Extract the [X, Y] coordinate from the center of the cell holding the provided text.  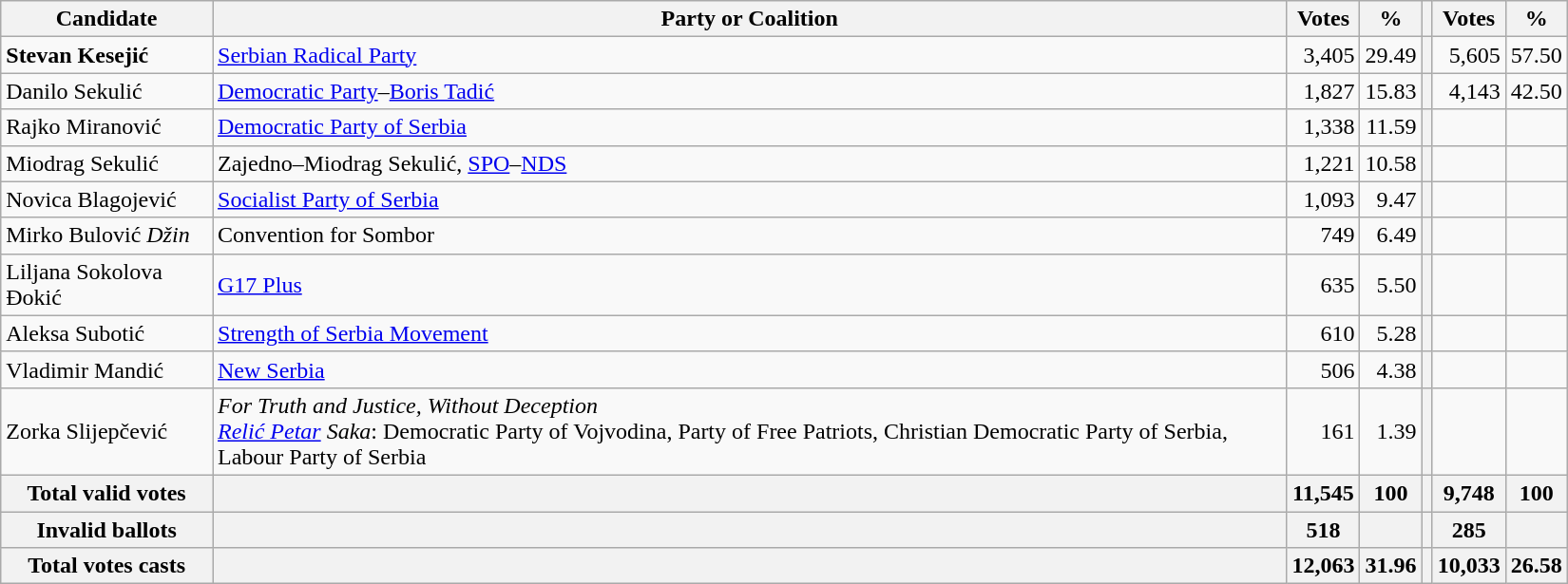
Socialist Party of Serbia [750, 199]
5.28 [1391, 333]
1.39 [1391, 431]
57.50 [1536, 55]
Serbian Radical Party [750, 55]
Rajko Miranović [106, 127]
26.58 [1536, 566]
4,143 [1469, 91]
Stevan Kesejić [106, 55]
Total votes casts [106, 566]
Invalid ballots [106, 529]
Vladimir Mandić [106, 369]
749 [1323, 235]
3,405 [1323, 55]
Candidate [106, 19]
Strength of Serbia Movement [750, 333]
42.50 [1536, 91]
11,545 [1323, 493]
1,827 [1323, 91]
Mirko Bulović Džin [106, 235]
Danilo Sekulić [106, 91]
1,093 [1323, 199]
1,338 [1323, 127]
Convention for Sombor [750, 235]
10,033 [1469, 566]
285 [1469, 529]
1,221 [1323, 163]
15.83 [1391, 91]
5.50 [1391, 285]
Democratic Party–Boris Tadić [750, 91]
Aleksa Subotić [106, 333]
11.59 [1391, 127]
635 [1323, 285]
518 [1323, 529]
9,748 [1469, 493]
12,063 [1323, 566]
506 [1323, 369]
Zorka Slijepčević [106, 431]
Liljana Sokolova Đokić [106, 285]
5,605 [1469, 55]
Democratic Party of Serbia [750, 127]
10.58 [1391, 163]
4.38 [1391, 369]
161 [1323, 431]
610 [1323, 333]
Party or Coalition [750, 19]
Novica Blagojević [106, 199]
29.49 [1391, 55]
Miodrag Sekulić [106, 163]
G17 Plus [750, 285]
6.49 [1391, 235]
9.47 [1391, 199]
New Serbia [750, 369]
Zajedno–Miodrag Sekulić, SPO–NDS [750, 163]
Total valid votes [106, 493]
31.96 [1391, 566]
